For the text-containing cell, return its midpoint in [x, y] coordinate format. 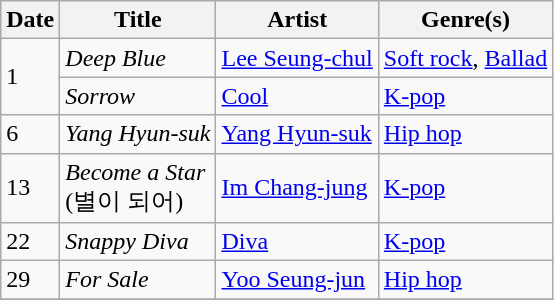
1 [30, 77]
Deep Blue [138, 58]
6 [30, 134]
13 [30, 188]
Snappy Diva [138, 242]
Lee Seung-chul [297, 58]
Soft rock, Ballad [465, 58]
22 [30, 242]
Title [138, 20]
29 [30, 280]
For Sale [138, 280]
Genre(s) [465, 20]
Diva [297, 242]
Artist [297, 20]
Become a Star(별이 되어) [138, 188]
Yoo Seung-jun [297, 280]
Im Chang-jung [297, 188]
Cool [297, 96]
Sorrow [138, 96]
Date [30, 20]
